For the text-containing cell, return its midpoint in [x, y] coordinate format. 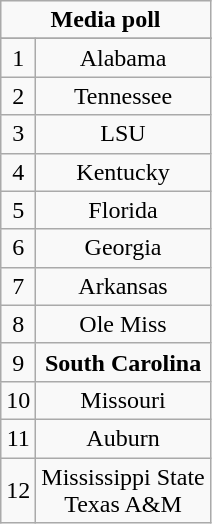
5 [18, 210]
Tennessee [123, 96]
1 [18, 58]
Auburn [123, 438]
Mississippi StateTexas A&M [123, 490]
6 [18, 248]
LSU [123, 134]
Kentucky [123, 172]
Arkansas [123, 286]
2 [18, 96]
8 [18, 324]
12 [18, 490]
Florida [123, 210]
Missouri [123, 400]
3 [18, 134]
Georgia [123, 248]
Alabama [123, 58]
9 [18, 362]
11 [18, 438]
7 [18, 286]
Ole Miss [123, 324]
Media poll [106, 20]
4 [18, 172]
South Carolina [123, 362]
10 [18, 400]
